Pinpoint the cell where the given text exists, returning its [x, y] midpoint coordinate. 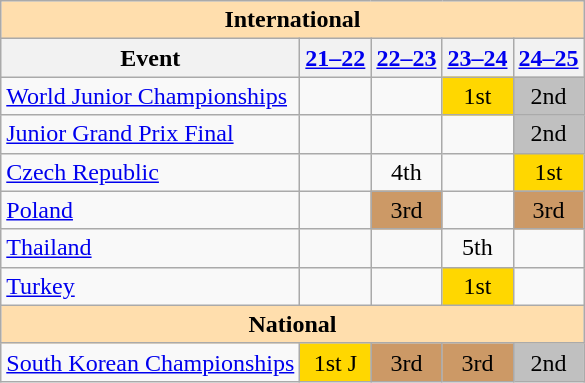
24–25 [548, 58]
National [292, 324]
23–24 [478, 58]
Junior Grand Prix Final [150, 134]
Turkey [150, 286]
International [292, 20]
22–23 [406, 58]
Event [150, 58]
World Junior Championships [150, 96]
5th [478, 248]
Thailand [150, 248]
Czech Republic [150, 172]
21–22 [336, 58]
4th [406, 172]
South Korean Championships [150, 362]
1st J [336, 362]
Poland [150, 210]
